Pinpoint the cell where the given text exists, returning its [X, Y] midpoint coordinate. 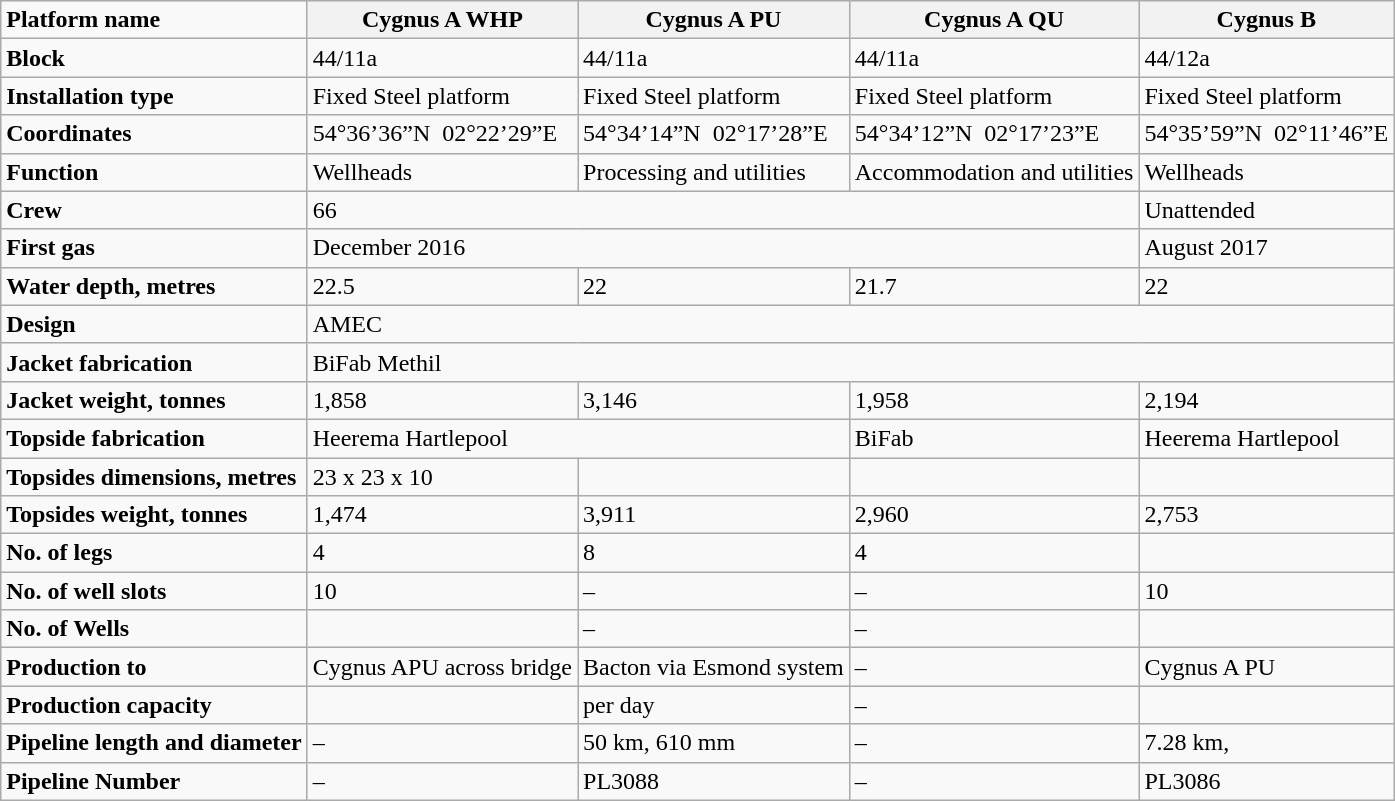
3,911 [714, 515]
Water depth, metres [154, 286]
PL3086 [1266, 781]
3,146 [714, 400]
50 km, 610 mm [714, 743]
Processing and utilities [714, 172]
Platform name [154, 20]
Jacket fabrication [154, 362]
21.7 [994, 286]
Production to [154, 667]
First gas [154, 248]
Cygnus APU across bridge [442, 667]
23 x 23 x 10 [442, 477]
Cygnus A QU [994, 20]
54°34’14”N 02°17’28”E [714, 134]
Unattended [1266, 210]
Jacket weight, tonnes [154, 400]
2,753 [1266, 515]
No. of Wells [154, 629]
2,194 [1266, 400]
Function [154, 172]
Topsides weight, tonnes [154, 515]
22.5 [442, 286]
Coordinates [154, 134]
Pipeline Number [154, 781]
1,958 [994, 400]
Accommodation and utilities [994, 172]
No. of legs [154, 553]
8 [714, 553]
December 2016 [723, 248]
Block [154, 58]
Bacton via Esmond system [714, 667]
7.28 km, [1266, 743]
Pipeline length and diameter [154, 743]
per day [714, 705]
AMEC [850, 324]
BiFab [994, 438]
Design [154, 324]
Production capacity [154, 705]
Cygnus B [1266, 20]
PL3088 [714, 781]
54°35’59”N 02°11’46”E [1266, 134]
1,474 [442, 515]
2,960 [994, 515]
54°36’36”N 02°22’29”E [442, 134]
Crew [154, 210]
66 [723, 210]
Topsides dimensions, metres [154, 477]
No. of well slots [154, 591]
Cygnus A WHP [442, 20]
August 2017 [1266, 248]
BiFab Methil [850, 362]
1,858 [442, 400]
44/12a [1266, 58]
54°34’12”N 02°17’23”E [994, 134]
Installation type [154, 96]
Topside fabrication [154, 438]
